Return the (X, Y) coordinate for the center point of the cell that contains the specified text.  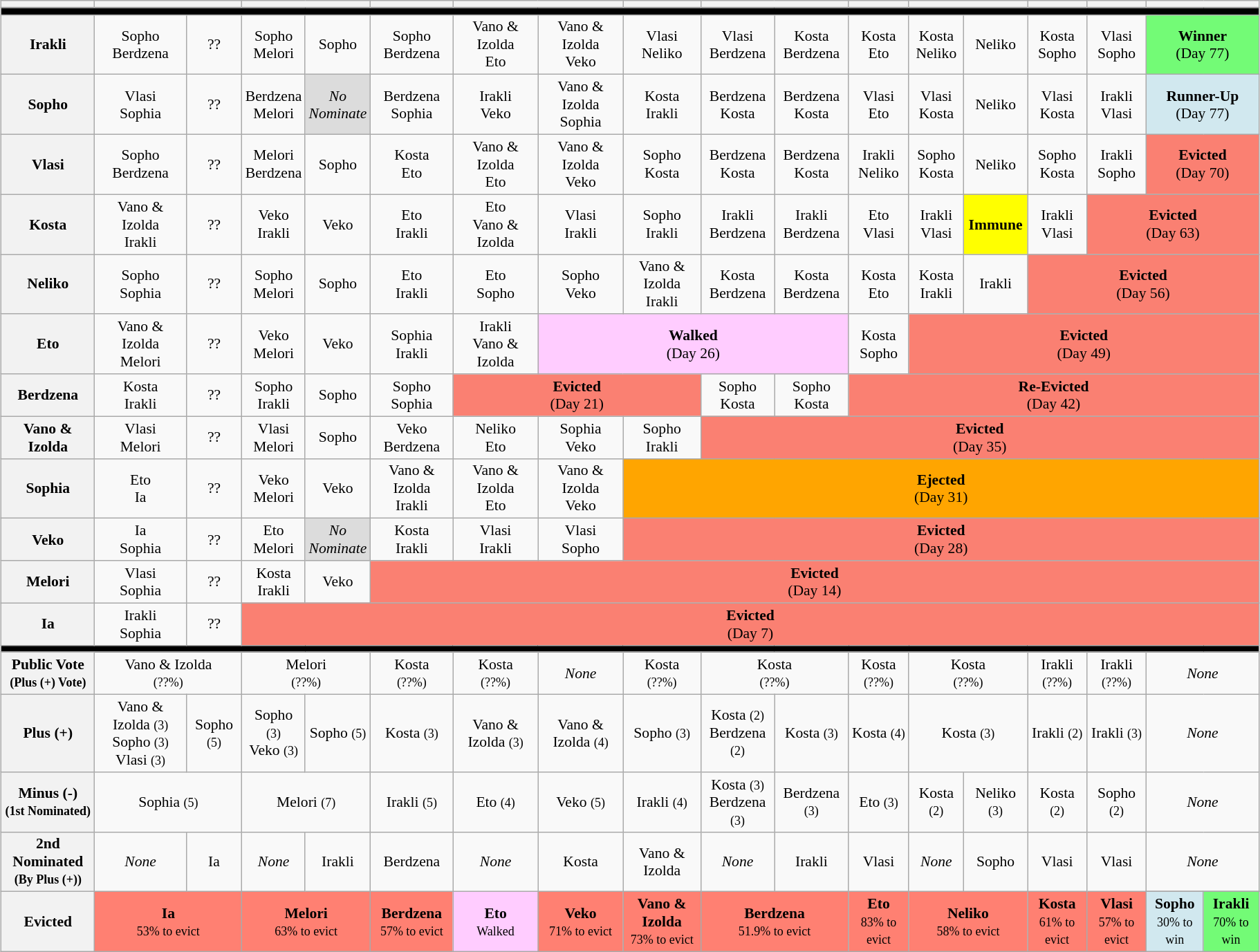
KostaNeliko (936, 44)
Evicted (Day 63) (1173, 224)
Sophia (48, 488)
Kosta (4) (878, 734)
Berdzena (3) (812, 802)
Ejected (Day 31) (941, 488)
Vano & Izolda73% to evict (662, 922)
Evicted (Day 14) (815, 582)
Evicted (Day 7) (751, 624)
Vlasi57% to evict (1117, 922)
Sopho30% to win (1175, 922)
Evicted (Day 70) (1203, 165)
Vano & Izolda (4) (581, 734)
Melori(??%) (306, 673)
Kosta (2)Berdzena (2) (737, 734)
Irakli (2) (1057, 734)
Evicted (Day 49) (1084, 344)
VlasiEto (878, 105)
Sophia (5) (169, 802)
Immune (995, 224)
SophiaVeko (581, 437)
Ia53% to evict (169, 922)
Vano & Izolda(??%) (169, 673)
Irakli (4) (662, 802)
EtoMelori (274, 539)
IrakliVeko (495, 105)
Veko (5) (581, 802)
Vano & Izolda (3) (495, 734)
IrakliNeliko (878, 165)
NelikoEto (495, 437)
EtoWalked (495, 922)
Eto (4) (495, 802)
2nd Nominated(By Plus (+)) (48, 861)
Vano & Izolda (3)Sopho (3)Vlasi (3) (140, 734)
Melori63% to evict (306, 922)
EtoSopho (495, 285)
VekoBerdzena (412, 437)
VlasiBerdzena (737, 44)
Neliko (3) (995, 802)
Evicted (48, 922)
Melori (48, 582)
IrakliSophia (140, 624)
Berdzena57% to evict (412, 922)
Kosta61% to evict (1057, 922)
Evicted (Day 28) (941, 539)
MeloriBerdzena (274, 165)
Sopho (3)Veko (3) (274, 734)
Walked (Day 26) (693, 344)
VekoIrakli (274, 224)
Vano & IzoldaSophia (581, 105)
EtoVano & Izolda (495, 224)
Public Vote(Plus (+) Vote) (48, 673)
IrakliSopho (1117, 165)
Irakli (3) (1117, 734)
Evicted (Day 56) (1144, 285)
Kosta (3)Berdzena (3) (737, 802)
Evicted (Day 21) (577, 395)
Eto (48, 344)
Sopho (2) (1117, 802)
Sopho (3) (662, 734)
Eto83% to evict (878, 922)
Berdzena51.9% to evict (775, 922)
IaSophia (140, 539)
EtoVlasi (878, 224)
Eto (3) (878, 802)
Veko71% to evict (581, 922)
BerdzenaSophia (412, 105)
VlasiNeliko (662, 44)
Evicted (Day 35) (979, 437)
SophiaIrakli (412, 344)
Irakli (5) (412, 802)
Neliko58% to evict (968, 922)
Irakli70% to win (1231, 922)
Plus (+) (48, 734)
Runner-Up (Day 77) (1203, 105)
Winner (Day 77) (1203, 44)
Melori (7) (306, 802)
SophoVeko (581, 285)
BerdzenaMelori (274, 105)
IrakliVano & Izolda (495, 344)
Minus (-)(1st Nominated) (48, 802)
Re-Evicted (Day 42) (1054, 395)
Vano & IzoldaMelori (140, 344)
EtoIa (140, 488)
